Provide the [x, y] coordinate of the cell's center where the given text is located.  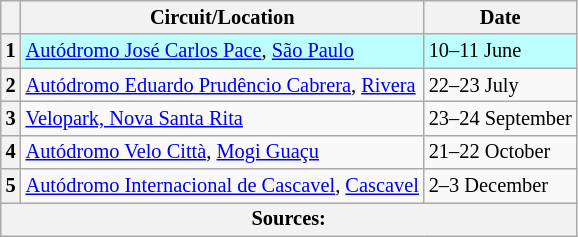
Autódromo Internacional de Cascavel, Cascavel [222, 186]
10–11 June [500, 51]
Sources: [289, 219]
Autódromo Velo Città, Mogi Guaçu [222, 152]
Autódromo Eduardo Prudêncio Cabrera, Rivera [222, 85]
Circuit/Location [222, 17]
2 [11, 85]
21–22 October [500, 152]
1 [11, 51]
2–3 December [500, 186]
23–24 September [500, 118]
4 [11, 152]
Velopark, Nova Santa Rita [222, 118]
Date [500, 17]
22–23 July [500, 85]
5 [11, 186]
3 [11, 118]
Autódromo José Carlos Pace, São Paulo [222, 51]
